For the text-containing cell, return its midpoint in (x, y) coordinate format. 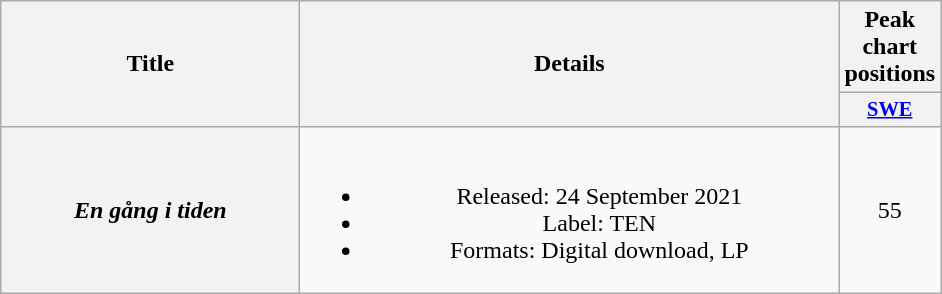
55 (890, 210)
Released: 24 September 2021Label: TENFormats: Digital download, LP (570, 210)
Peak chart positions (890, 47)
En gång i tiden (150, 210)
Details (570, 64)
Title (150, 64)
SWE (890, 110)
